Return (X, Y) of the center of cell containing provided text 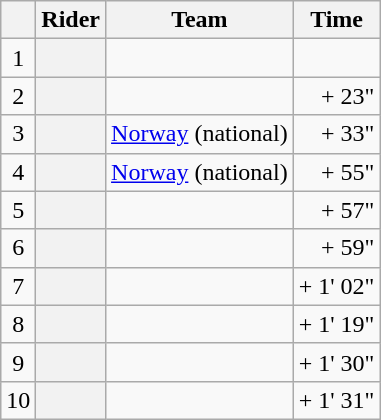
2 (18, 96)
3 (18, 134)
+ 59" (336, 248)
6 (18, 248)
+ 55" (336, 172)
+ 1' 02" (336, 286)
Rider (71, 20)
Time (336, 20)
+ 33" (336, 134)
+ 1' 19" (336, 324)
4 (18, 172)
+ 1' 30" (336, 362)
5 (18, 210)
10 (18, 400)
7 (18, 286)
8 (18, 324)
+ 1' 31" (336, 400)
9 (18, 362)
+ 57" (336, 210)
Team (200, 20)
+ 23" (336, 96)
1 (18, 58)
